Return (x, y) of the center of cell containing provided text 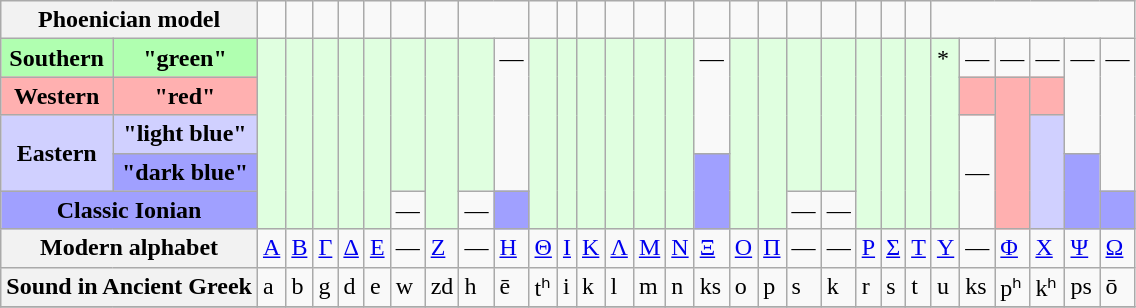
Υ (945, 248)
u (945, 287)
Ω (1118, 248)
kʰ (1048, 287)
Ν (680, 248)
"green" (186, 58)
p (772, 287)
Μ (649, 248)
b (300, 287)
ē (512, 287)
n (680, 287)
t (919, 287)
r (868, 287)
Φ (1012, 248)
Α (271, 248)
* (945, 134)
Χ (1048, 248)
w (408, 287)
Ζ (442, 248)
Λ (619, 248)
Π (772, 248)
Sound in Ancient Greek (130, 287)
m (649, 287)
"red" (186, 96)
zd (442, 287)
Ε (377, 248)
Classic Ionian (130, 210)
Southern (57, 58)
i (566, 287)
Phoenician model (130, 20)
o (743, 287)
Σ (894, 248)
d (352, 287)
Modern alphabet (130, 248)
Η (512, 248)
Τ (919, 248)
a (271, 287)
l (619, 287)
Ρ (868, 248)
"light blue" (186, 134)
Ψ (1082, 248)
pʰ (1012, 287)
Γ (326, 248)
Θ (543, 248)
Ι (566, 248)
Western (57, 96)
ps (1082, 287)
tʰ (543, 287)
Eastern (57, 153)
h (476, 287)
Δ (352, 248)
ō (1118, 287)
"dark blue" (186, 172)
e (377, 287)
Ο (743, 248)
Β (300, 248)
g (326, 287)
Κ (590, 248)
Ξ (712, 248)
